Capture the cell that displays the provided text and extract its [X, Y] central coordinate. 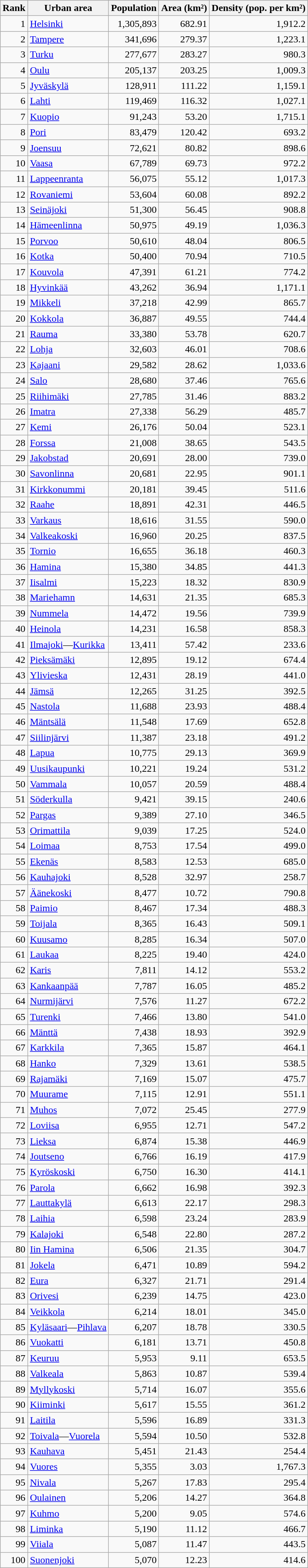
35 [14, 551]
9.05 [184, 1513]
858.3 [259, 629]
Forssa [68, 442]
355.6 [259, 1389]
341,696 [134, 39]
7,169 [134, 1079]
Jyväskylä [68, 86]
739.9 [259, 613]
10,775 [134, 753]
6,548 [134, 1234]
4 [14, 70]
Loviisa [68, 1125]
283.9 [259, 1219]
Orivesi [68, 1296]
69 [14, 1079]
37,218 [134, 303]
22.95 [184, 474]
16.05 [184, 986]
17.83 [184, 1482]
7,115 [134, 1094]
1,017.3 [259, 179]
53,604 [134, 194]
475.7 [259, 1079]
Lahti [68, 101]
Lappeenranta [68, 179]
79 [14, 1234]
5,200 [134, 1513]
80.82 [184, 148]
744.4 [259, 318]
50.04 [184, 427]
Kalajoki [68, 1234]
70.94 [184, 256]
3.03 [184, 1467]
38.65 [184, 442]
69.73 [184, 163]
446.5 [259, 505]
27,785 [134, 396]
14,231 [134, 629]
488.3 [259, 908]
Paimio [68, 908]
8,528 [134, 877]
574.6 [259, 1513]
6,874 [134, 1141]
Viiala [68, 1544]
51 [14, 799]
12.71 [184, 1125]
62 [14, 970]
89 [14, 1389]
710.5 [259, 256]
128,911 [134, 86]
424.0 [259, 955]
39.15 [184, 799]
11.12 [184, 1529]
10,221 [134, 769]
34 [14, 536]
6,766 [134, 1156]
Density (pop. per km²) [259, 8]
55 [14, 861]
99 [14, 1544]
Siilinjärvi [68, 738]
Valkeakoski [68, 536]
16,960 [134, 536]
74 [14, 1156]
392.3 [259, 1188]
532.8 [259, 1435]
509.1 [259, 923]
95 [14, 1482]
Porvoo [68, 241]
5,596 [134, 1420]
485.7 [259, 411]
96 [14, 1498]
16.89 [184, 1420]
Varkaus [68, 520]
1,159.1 [259, 86]
28.19 [184, 675]
1,767.3 [259, 1467]
Uusikaupunki [68, 769]
Seinäjoki [68, 210]
83,479 [134, 132]
49.19 [184, 225]
15.07 [184, 1079]
26 [14, 411]
8,477 [134, 892]
91 [14, 1420]
Kauhajoki [68, 877]
8,467 [134, 908]
21 [14, 334]
Vuores [68, 1467]
1 [14, 24]
47 [14, 738]
Jokela [68, 1265]
Joensuu [68, 148]
203.25 [184, 70]
14.12 [184, 970]
53.20 [184, 117]
364.8 [259, 1498]
25 [14, 396]
14.75 [184, 1296]
6,471 [134, 1265]
98 [14, 1529]
14 [14, 225]
8 [14, 132]
68 [14, 1063]
7,329 [134, 1063]
Toijala [68, 923]
511.6 [259, 489]
6,662 [134, 1188]
466.7 [259, 1529]
450.8 [259, 1343]
460.3 [259, 551]
21,008 [134, 442]
Iisalmi [68, 582]
75 [14, 1172]
6,207 [134, 1327]
8,225 [134, 955]
Helsinki [68, 24]
543.5 [259, 442]
892.2 [259, 194]
120.42 [184, 132]
553.2 [259, 970]
6 [14, 101]
37.46 [184, 380]
291.4 [259, 1281]
8,285 [134, 939]
277,677 [134, 55]
18.93 [184, 1032]
441.0 [259, 675]
6,327 [134, 1281]
901.1 [259, 474]
72 [14, 1125]
5,206 [134, 1498]
38 [14, 598]
19.12 [184, 660]
Urban area [68, 8]
32.97 [184, 877]
Valkeala [68, 1374]
67,789 [134, 163]
Kouvola [68, 272]
17.34 [184, 908]
19 [14, 303]
54 [14, 846]
31.46 [184, 396]
9,389 [134, 815]
652.8 [259, 722]
Savonlinna [68, 474]
70 [14, 1094]
50,400 [134, 256]
765.6 [259, 380]
6,214 [134, 1312]
Parola [68, 1188]
240.6 [259, 799]
15,380 [134, 567]
7,787 [134, 986]
Heinola [68, 629]
97 [14, 1513]
11.47 [184, 1544]
33 [14, 520]
19.24 [184, 769]
6,506 [134, 1250]
73 [14, 1141]
Mänttä [68, 1032]
12.23 [184, 1560]
Kemi [68, 427]
Vuokatti [68, 1343]
53 [14, 830]
283.27 [184, 55]
331.3 [259, 1420]
46.01 [184, 349]
11,688 [134, 707]
6,750 [134, 1172]
5,617 [134, 1405]
443.5 [259, 1544]
88 [14, 1374]
279.37 [184, 39]
22.80 [184, 1234]
14,631 [134, 598]
31 [14, 489]
23 [14, 365]
20,181 [134, 489]
15.55 [184, 1405]
739.0 [259, 458]
17.25 [184, 830]
28.62 [184, 365]
24 [14, 380]
15.87 [184, 1048]
531.2 [259, 769]
346.5 [259, 815]
414.6 [259, 1560]
Hanko [68, 1063]
392.9 [259, 1032]
16.07 [184, 1389]
Lapua [68, 753]
5,714 [134, 1389]
1,305,893 [134, 24]
43 [14, 675]
499.0 [259, 846]
541.0 [259, 1017]
50,975 [134, 225]
36.94 [184, 287]
31.55 [184, 520]
Nivala [68, 1482]
16.98 [184, 1188]
12.91 [184, 1094]
11,548 [134, 722]
233.6 [259, 644]
5,190 [134, 1529]
Kyläsaari—Pihlava [68, 1327]
Mariehamn [68, 598]
60.08 [184, 194]
Muurame [68, 1094]
1,033.6 [259, 365]
32 [14, 505]
20.25 [184, 536]
Riihimäki [68, 396]
58 [14, 908]
21.43 [184, 1451]
90 [14, 1405]
20.59 [184, 784]
48.04 [184, 241]
93 [14, 1451]
82 [14, 1281]
27,338 [134, 411]
23.24 [184, 1219]
277.9 [259, 1110]
27 [14, 427]
Imatra [68, 411]
119,469 [134, 101]
5,953 [134, 1358]
13 [14, 210]
Liminka [68, 1529]
71 [14, 1110]
Laukaa [68, 955]
12,265 [134, 691]
14,472 [134, 613]
61 [14, 955]
6,955 [134, 1125]
50,610 [134, 241]
39 [14, 613]
790.8 [259, 892]
Oulainen [68, 1498]
18.78 [184, 1327]
80 [14, 1250]
Pori [68, 132]
972.2 [259, 163]
Jämsä [68, 691]
7,072 [134, 1110]
Karkkila [68, 1048]
56,075 [134, 179]
34.85 [184, 567]
52 [14, 815]
21.71 [184, 1281]
13,411 [134, 644]
33,380 [134, 334]
49.55 [184, 318]
7,365 [134, 1048]
369.9 [259, 753]
Myllykoski [68, 1389]
65 [14, 1017]
50 [14, 784]
620.7 [259, 334]
18.32 [184, 582]
49 [14, 769]
19.40 [184, 955]
Vammala [68, 784]
6,181 [134, 1343]
59 [14, 923]
392.5 [259, 691]
5,267 [134, 1482]
10.72 [184, 892]
11,387 [134, 738]
Nummela [68, 613]
685.0 [259, 861]
539.4 [259, 1374]
Toivala—Vuorela [68, 1435]
14.27 [184, 1498]
20,691 [134, 458]
31.25 [184, 691]
45 [14, 707]
Lieksa [68, 1141]
908.8 [259, 210]
806.5 [259, 241]
Jakobstad [68, 458]
9.11 [184, 1358]
Kiiminki [68, 1405]
774.2 [259, 272]
Lauttakylä [68, 1203]
77 [14, 1203]
708.6 [259, 349]
9,039 [134, 830]
83 [14, 1296]
1,171.1 [259, 287]
830.9 [259, 582]
76 [14, 1188]
55.12 [184, 179]
1,036.3 [259, 225]
15,223 [134, 582]
Veikkola [68, 1312]
Kajaani [68, 365]
16.30 [184, 1172]
Laitila [68, 1420]
423.0 [259, 1296]
685.3 [259, 598]
3 [14, 55]
92 [14, 1435]
84 [14, 1312]
12.53 [184, 861]
5,070 [134, 1560]
56 [14, 877]
865.7 [259, 303]
16.43 [184, 923]
5 [14, 86]
414.1 [259, 1172]
11.27 [184, 1001]
19.56 [184, 613]
304.7 [259, 1250]
287.2 [259, 1234]
41 [14, 644]
5,087 [134, 1544]
64 [14, 1001]
23.18 [184, 738]
Kyröskoski [68, 1172]
20 [14, 318]
298.3 [259, 1203]
Kuhmo [68, 1513]
7,811 [134, 970]
258.7 [259, 877]
16.34 [184, 939]
18,616 [134, 520]
6,613 [134, 1203]
Mikkeli [68, 303]
682.91 [184, 24]
17.54 [184, 846]
446.9 [259, 1141]
Vaasa [68, 163]
Kuusamo [68, 939]
10.50 [184, 1435]
9,421 [134, 799]
30 [14, 474]
491.2 [259, 738]
60 [14, 939]
7,438 [134, 1032]
39.45 [184, 489]
Eura [68, 1281]
22 [14, 349]
Orimattila [68, 830]
56.45 [184, 210]
8,583 [134, 861]
205,137 [134, 70]
2 [14, 39]
Turku [68, 55]
43,262 [134, 287]
56.29 [184, 411]
29,582 [134, 365]
330.5 [259, 1327]
538.5 [259, 1063]
12 [14, 194]
5,355 [134, 1467]
13.71 [184, 1343]
46 [14, 722]
25.45 [184, 1110]
Ekenäs [68, 861]
12,895 [134, 660]
61.21 [184, 272]
Karis [68, 970]
Nurmijärvi [68, 1001]
28.00 [184, 458]
551.1 [259, 1094]
53.78 [184, 334]
7 [14, 117]
36.18 [184, 551]
980.3 [259, 55]
16 [14, 256]
1,009.3 [259, 70]
11 [14, 179]
Pieksämäki [68, 660]
42.99 [184, 303]
57.42 [184, 644]
1,715.1 [259, 117]
1,912.2 [259, 24]
28,680 [134, 380]
Nastola [68, 707]
417.9 [259, 1156]
672.2 [259, 1001]
12,431 [134, 675]
Salo [68, 380]
Ylivieska [68, 675]
524.0 [259, 830]
507.0 [259, 939]
9 [14, 148]
16.19 [184, 1156]
86 [14, 1343]
36,887 [134, 318]
42.31 [184, 505]
20,681 [134, 474]
Laihia [68, 1219]
Lohja [68, 349]
47,391 [134, 272]
87 [14, 1358]
116.32 [184, 101]
Raahe [68, 505]
6,598 [134, 1219]
16,655 [134, 551]
Tornio [68, 551]
13.80 [184, 1017]
Kauhava [68, 1451]
Hyvinkää [68, 287]
Tampere [68, 39]
26,176 [134, 427]
48 [14, 753]
72,621 [134, 148]
27.10 [184, 815]
Keuruu [68, 1358]
36 [14, 567]
10.87 [184, 1374]
594.2 [259, 1265]
674.4 [259, 660]
Iin Hamina [68, 1250]
78 [14, 1219]
17.69 [184, 722]
91,243 [134, 117]
898.6 [259, 148]
Muhos [68, 1110]
693.2 [259, 132]
Joutseno [68, 1156]
Oulu [68, 70]
94 [14, 1467]
Area (km²) [184, 8]
Ilmajoki—Kurikka [68, 644]
51,300 [134, 210]
5,594 [134, 1435]
Kokkola [68, 318]
Mäntsälä [68, 722]
361.2 [259, 1405]
81 [14, 1265]
345.0 [259, 1312]
837.5 [259, 536]
100 [14, 1560]
29 [14, 458]
15 [14, 241]
85 [14, 1327]
441.3 [259, 567]
Kotka [68, 256]
28 [14, 442]
295.4 [259, 1482]
67 [14, 1048]
1,027.1 [259, 101]
Rauma [68, 334]
42 [14, 660]
37 [14, 582]
40 [14, 629]
Pargas [68, 815]
Äänekoski [68, 892]
6,239 [134, 1296]
16.58 [184, 629]
Loimaa [68, 846]
Hämeenlinna [68, 225]
10 [14, 163]
Hamina [68, 567]
464.1 [259, 1048]
17 [14, 272]
547.2 [259, 1125]
18 [14, 287]
10,057 [134, 784]
1,223.1 [259, 39]
Kuopio [68, 117]
63 [14, 986]
Suonenjoki [68, 1560]
Rajamäki [68, 1079]
111.22 [184, 86]
5,451 [134, 1451]
Rovaniemi [68, 194]
13.61 [184, 1063]
7,466 [134, 1017]
523.1 [259, 427]
5,863 [134, 1374]
57 [14, 892]
Kirkkonummi [68, 489]
Söderkulla [68, 799]
Kankaanpää [68, 986]
44 [14, 691]
Population [134, 8]
Turenki [68, 1017]
29.13 [184, 753]
254.4 [259, 1451]
485.2 [259, 986]
8,365 [134, 923]
7,576 [134, 1001]
8,753 [134, 846]
32,603 [134, 349]
883.2 [259, 396]
22.17 [184, 1203]
Rank [14, 8]
653.5 [259, 1358]
590.0 [259, 520]
18.01 [184, 1312]
18,891 [134, 505]
15.38 [184, 1141]
23.93 [184, 707]
10.89 [184, 1265]
66 [14, 1032]
